Search for the cell housing the specified text and yield its (X, Y) center coordinate. 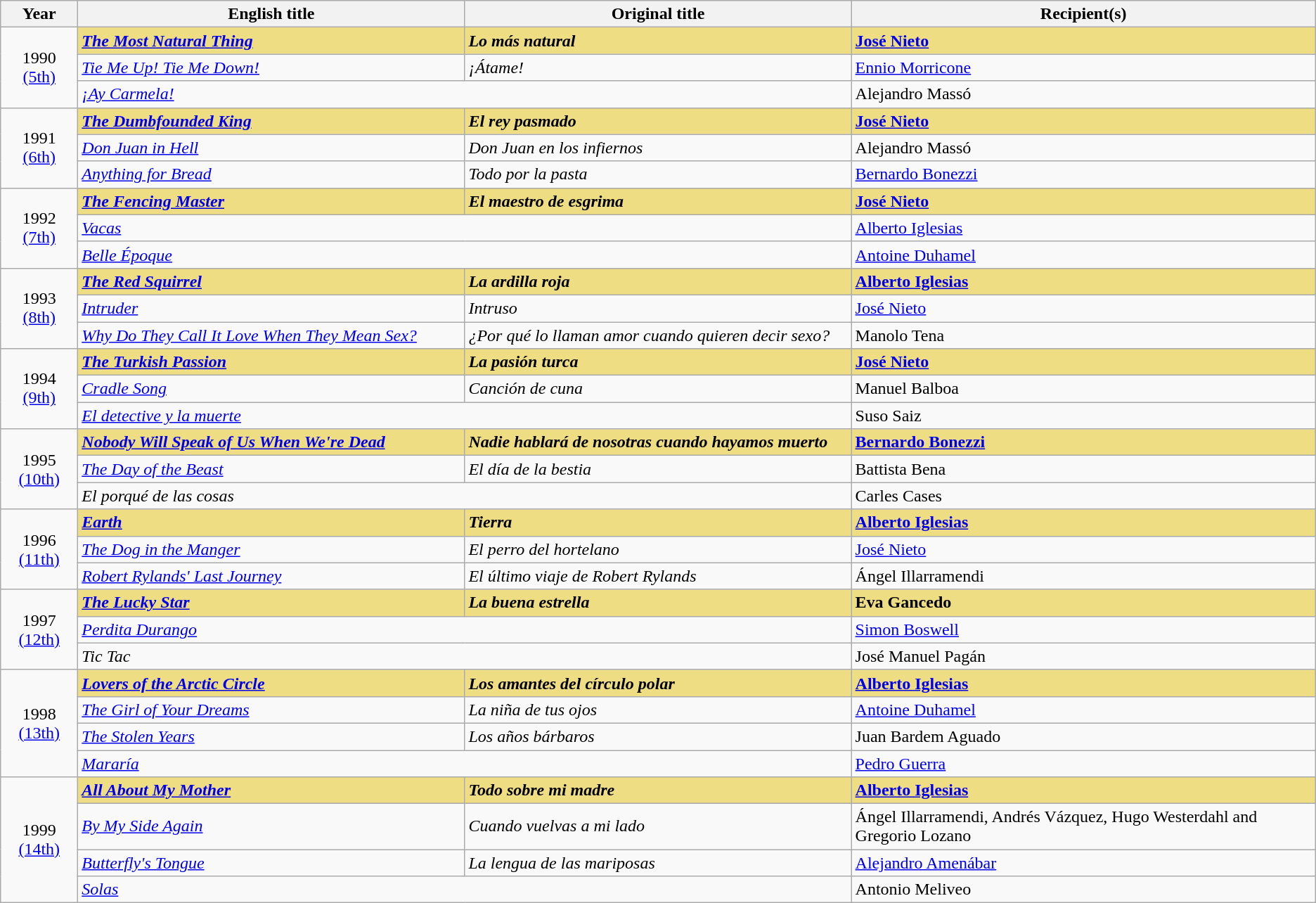
Battista Bena (1083, 469)
Cradle Song (271, 389)
¡Átame! (658, 68)
1994(9th) (39, 389)
Todo por la pasta (658, 174)
El detective y la muerte (465, 416)
The Red Squirrel (271, 281)
La pasión turca (658, 362)
Alejandro Amenábar (1083, 863)
The Day of the Beast (271, 469)
Vacas (465, 228)
Manolo Tena (1083, 335)
1997(12th) (39, 629)
Earth (271, 523)
The Turkish Passion (271, 362)
Lo más natural (658, 41)
Intruder (271, 308)
The Dog in the Manger (271, 549)
Los años bárbaros (658, 736)
Ennio Morricone (1083, 68)
Todo sobre mi madre (658, 790)
The Fencing Master (271, 201)
La niña de tus ojos (658, 710)
Intruso (658, 308)
El rey pasmado (658, 121)
Manuel Balboa (1083, 389)
Mararía (465, 763)
La ardilla roja (658, 281)
Year (39, 14)
Suso Saiz (1083, 416)
Tierra (658, 523)
José Manuel Pagán (1083, 656)
Carles Cases (1083, 496)
1993(8th) (39, 308)
La buena estrella (658, 603)
The Girl of Your Dreams (271, 710)
Canción de cuna (658, 389)
The Most Natural Thing (271, 41)
Pedro Guerra (1083, 763)
Perdita Durango (465, 629)
El último viaje de Robert Rylands (658, 576)
Ángel Illarramendi, Andrés Vázquez, Hugo Westerdahl and Gregorio Lozano (1083, 827)
Don Juan in Hell (271, 148)
Tie Me Up! Tie Me Down! (271, 68)
The Stolen Years (271, 736)
Robert Rylands' Last Journey (271, 576)
1996(11th) (39, 549)
Anything for Bread (271, 174)
Original title (658, 14)
El maestro de esgrima (658, 201)
Nobody Will Speak of Us When We're Dead (271, 442)
Antonio Meliveo (1083, 890)
Recipient(s) (1083, 14)
Lovers of the Arctic Circle (271, 683)
¡Ay Carmela! (465, 94)
Why Do They Call It Love When They Mean Sex? (271, 335)
¿Por qué lo llaman amor cuando quieren decir sexo? (658, 335)
Belle Époque (465, 255)
1992(7th) (39, 228)
All About My Mother (271, 790)
Los amantes del círculo polar (658, 683)
1991(6th) (39, 148)
Don Juan en los infiernos (658, 148)
1998(13th) (39, 723)
Solas (465, 890)
English title (271, 14)
1999(14th) (39, 840)
Nadie hablará de nosotras cuando hayamos muerto (658, 442)
1990(5th) (39, 68)
By My Side Again (271, 827)
Juan Bardem Aguado (1083, 736)
Butterfly's Tongue (271, 863)
El perro del hortelano (658, 549)
1995(10th) (39, 469)
Eva Gancedo (1083, 603)
The Dumbfounded King (271, 121)
Simon Boswell (1083, 629)
La lengua de las mariposas (658, 863)
The Lucky Star (271, 603)
Tic Tac (465, 656)
Cuando vuelvas a mi lado (658, 827)
El día de la bestia (658, 469)
El porqué de las cosas (465, 496)
Ángel Illarramendi (1083, 576)
